Find where the given text appears and provide that cell's center as (X, Y) coordinate. 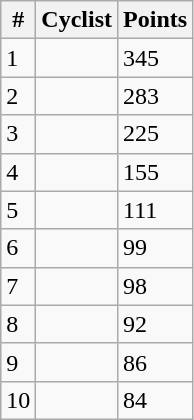
7 (18, 286)
Points (156, 20)
3 (18, 134)
2 (18, 96)
4 (18, 172)
5 (18, 210)
6 (18, 248)
1 (18, 58)
111 (156, 210)
8 (18, 324)
92 (156, 324)
9 (18, 362)
99 (156, 248)
84 (156, 400)
345 (156, 58)
86 (156, 362)
225 (156, 134)
155 (156, 172)
10 (18, 400)
Cyclist (77, 20)
98 (156, 286)
283 (156, 96)
# (18, 20)
